Scan for the cell matching the given text and deliver its [X, Y] coordinate at center. 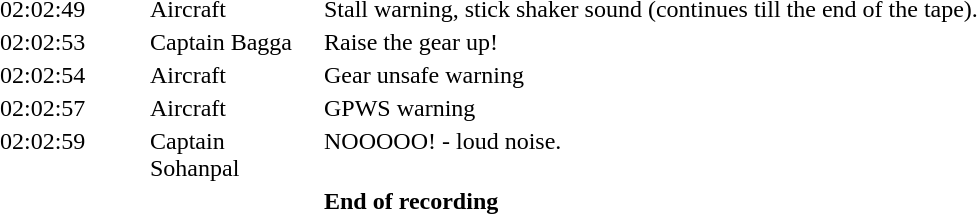
Captain Bagga [234, 42]
Captain Sohanpal [234, 154]
